From the cell containing the given text, extract its center point as [X, Y] coordinate. 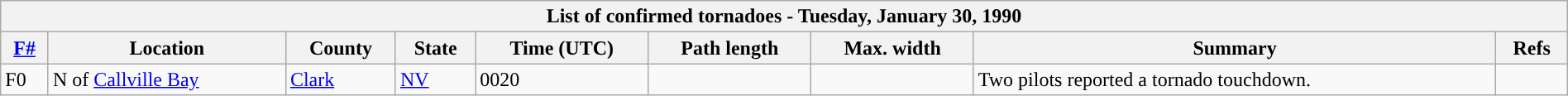
List of confirmed tornadoes - Tuesday, January 30, 1990 [784, 17]
State [435, 48]
Max. width [892, 48]
Clark [341, 79]
N of Callville Bay [167, 79]
F0 [25, 79]
Location [167, 48]
Time (UTC) [562, 48]
0020 [562, 79]
Summary [1235, 48]
Path length [729, 48]
NV [435, 79]
Refs [1532, 48]
County [341, 48]
F# [25, 48]
Two pilots reported a tornado touchdown. [1235, 79]
